Scan for the cell matching the given text and deliver its (X, Y) coordinate at center. 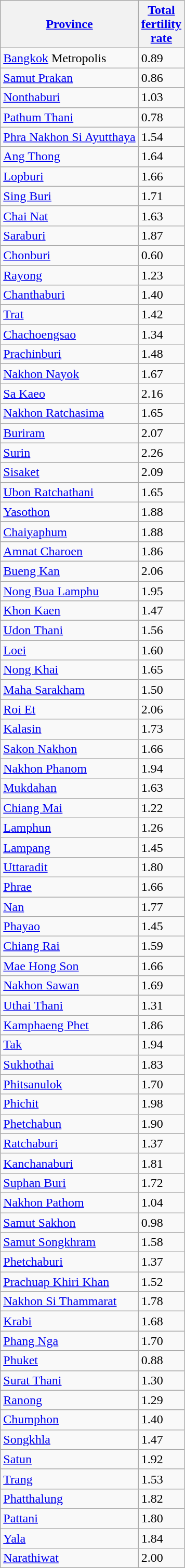
Sisaket (70, 472)
1.81 (161, 1163)
Pathum Thani (70, 117)
Nakhon Sawan (70, 986)
1.69 (161, 986)
1.56 (161, 631)
1.26 (161, 828)
Udon Thani (70, 631)
Lopburi (70, 176)
1.83 (161, 1065)
0.60 (161, 255)
Phang Nga (70, 1341)
Saraburi (70, 235)
1.77 (161, 907)
1.48 (161, 354)
Nakhon Phanom (70, 768)
0.86 (161, 78)
Amnat Charoen (70, 551)
Narathiwat (70, 1558)
Uthai Thani (70, 1005)
Uttaradit (70, 867)
Chiang Mai (70, 808)
1.87 (161, 235)
Sukhothai (70, 1065)
Kanchanaburi (70, 1163)
Prachuap Khiri Khan (70, 1282)
Chai Nat (70, 216)
Phetchabun (70, 1124)
Maha Sarakham (70, 690)
Ang Thong (70, 157)
Chonburi (70, 255)
Surat Thani (70, 1380)
1.03 (161, 97)
Sing Buri (70, 196)
1.64 (161, 157)
Phitsanulok (70, 1084)
Ratchaburi (70, 1143)
Phrae (70, 887)
0.89 (161, 58)
Chachoengsao (70, 334)
2.09 (161, 472)
Nakhon Ratchasima (70, 413)
1.95 (161, 591)
Ubon Ratchathani (70, 492)
Nonthaburi (70, 97)
Samut Sakhon (70, 1222)
Songkhla (70, 1439)
Phra Nakhon Si Ayutthaya (70, 137)
1.29 (161, 1400)
2.26 (161, 453)
1.53 (161, 1479)
Samut Songkhram (70, 1242)
Province (70, 24)
1.04 (161, 1202)
Sa Kaeo (70, 394)
Trat (70, 315)
Loei (70, 650)
Roi Et (70, 709)
Lampang (70, 847)
1.72 (161, 1183)
1.54 (161, 137)
2.00 (161, 1558)
Kamphaeng Phet (70, 1025)
Trang (70, 1479)
1.60 (161, 650)
1.92 (161, 1459)
Sakon Nakhon (70, 749)
Phayao (70, 927)
Nong Khai (70, 670)
Khon Kaen (70, 611)
1.42 (161, 315)
Surin (70, 453)
Chumphon (70, 1420)
Buriram (70, 433)
1.22 (161, 808)
Totalfertilityrate (161, 24)
Samut Prakan (70, 78)
Chaiyaphum (70, 531)
1.78 (161, 1301)
Phuket (70, 1361)
1.68 (161, 1321)
Lamphun (70, 828)
Yasothon (70, 512)
1.67 (161, 374)
Krabi (70, 1321)
Bueng Kan (70, 571)
Pattani (70, 1518)
Nakhon Nayok (70, 374)
Chanthaburi (70, 295)
0.98 (161, 1222)
Suphan Buri (70, 1183)
1.58 (161, 1242)
1.59 (161, 946)
2.16 (161, 394)
Nakhon Pathom (70, 1202)
1.31 (161, 1005)
Mae Hong Son (70, 966)
1.34 (161, 334)
1.98 (161, 1104)
0.88 (161, 1361)
1.84 (161, 1538)
Nan (70, 907)
1.90 (161, 1124)
Nakhon Si Thammarat (70, 1301)
Yala (70, 1538)
Rayong (70, 275)
Ranong (70, 1400)
1.71 (161, 196)
1.82 (161, 1499)
Satun (70, 1459)
2.07 (161, 433)
Phetchaburi (70, 1262)
Tak (70, 1045)
Mukdahan (70, 788)
0.78 (161, 117)
1.23 (161, 275)
1.73 (161, 729)
1.52 (161, 1282)
Nong Bua Lamphu (70, 591)
Bangkok Metropolis (70, 58)
Kalasin (70, 729)
1.50 (161, 690)
Phatthalung (70, 1499)
Prachinburi (70, 354)
1.30 (161, 1380)
Chiang Rai (70, 946)
Phichit (70, 1104)
